Output the [x, y] coordinate of the center of the cell containing the given text.  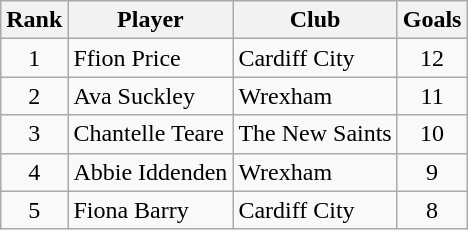
9 [432, 172]
5 [34, 210]
4 [34, 172]
12 [432, 58]
Ffion Price [150, 58]
10 [432, 134]
1 [34, 58]
Fiona Barry [150, 210]
Ava Suckley [150, 96]
Club [315, 20]
Abbie Iddenden [150, 172]
11 [432, 96]
Chantelle Teare [150, 134]
Player [150, 20]
2 [34, 96]
3 [34, 134]
The New Saints [315, 134]
Rank [34, 20]
8 [432, 210]
Goals [432, 20]
